Extract the [X, Y] coordinate from the center of the cell holding the provided text.  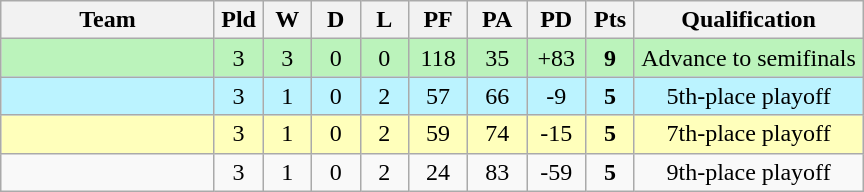
Advance to semifinals [748, 58]
83 [498, 172]
W [288, 20]
57 [438, 96]
7th-place playoff [748, 134]
66 [498, 96]
9 [610, 58]
Qualification [748, 20]
-59 [556, 172]
PF [438, 20]
D [336, 20]
-15 [556, 134]
Pld [238, 20]
-9 [556, 96]
74 [498, 134]
PA [498, 20]
35 [498, 58]
PD [556, 20]
118 [438, 58]
L [384, 20]
9th-place playoff [748, 172]
5th-place playoff [748, 96]
+83 [556, 58]
24 [438, 172]
59 [438, 134]
Pts [610, 20]
Team [108, 20]
